Output the [x, y] coordinate of the center of the cell containing the given text.  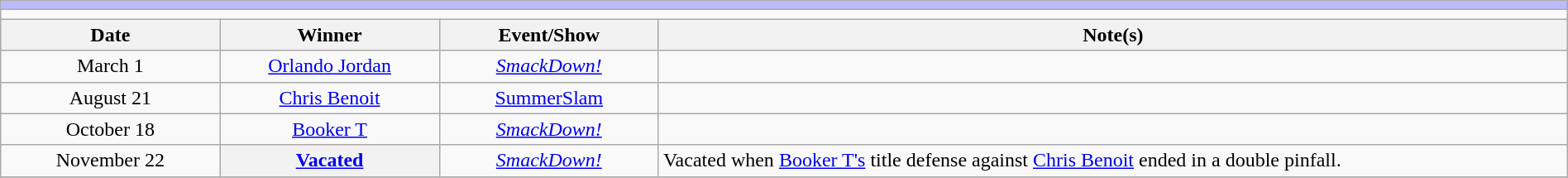
August 21 [111, 98]
Date [111, 35]
Vacated [329, 161]
March 1 [111, 66]
Winner [329, 35]
Orlando Jordan [329, 66]
Chris Benoit [329, 98]
October 18 [111, 129]
Note(s) [1113, 35]
Booker T [329, 129]
Vacated when Booker T's title defense against Chris Benoit ended in a double pinfall. [1113, 161]
Event/Show [549, 35]
SummerSlam [549, 98]
November 22 [111, 161]
